Scan for the cell matching the given text and deliver its (X, Y) coordinate at center. 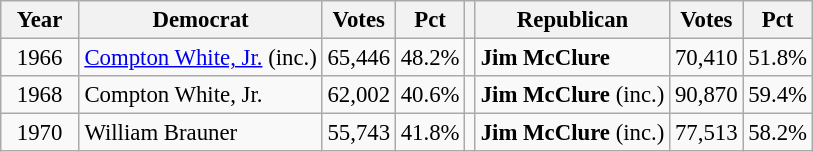
59.4% (778, 95)
1966 (40, 57)
65,446 (358, 57)
58.2% (778, 133)
Compton White, Jr. (200, 95)
Republican (572, 20)
Jim McClure (572, 57)
90,870 (706, 95)
41.8% (430, 133)
77,513 (706, 133)
40.6% (430, 95)
1968 (40, 95)
Compton White, Jr. (inc.) (200, 57)
1970 (40, 133)
70,410 (706, 57)
62,002 (358, 95)
51.8% (778, 57)
Democrat (200, 20)
William Brauner (200, 133)
Year (40, 20)
55,743 (358, 133)
48.2% (430, 57)
